Provide the (X, Y) coordinate of the cell's center where the given text is located.  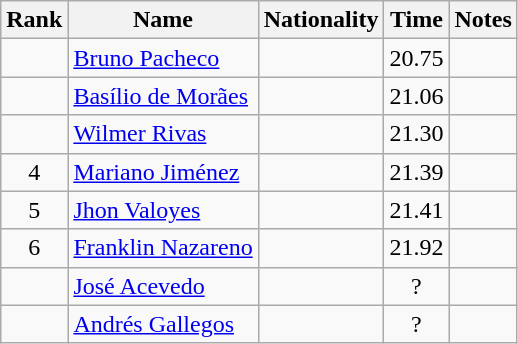
Wilmer Rivas (163, 134)
Nationality (321, 20)
Mariano Jiménez (163, 172)
21.92 (416, 248)
6 (34, 248)
Rank (34, 20)
José Acevedo (163, 286)
4 (34, 172)
5 (34, 210)
Notes (483, 20)
Franklin Nazareno (163, 248)
21.30 (416, 134)
20.75 (416, 58)
21.39 (416, 172)
Jhon Valoyes (163, 210)
21.41 (416, 210)
Name (163, 20)
Time (416, 20)
Bruno Pacheco (163, 58)
Andrés Gallegos (163, 324)
21.06 (416, 96)
Basílio de Morães (163, 96)
